Return the (x, y) coordinate for the center point of the cell that contains the specified text.  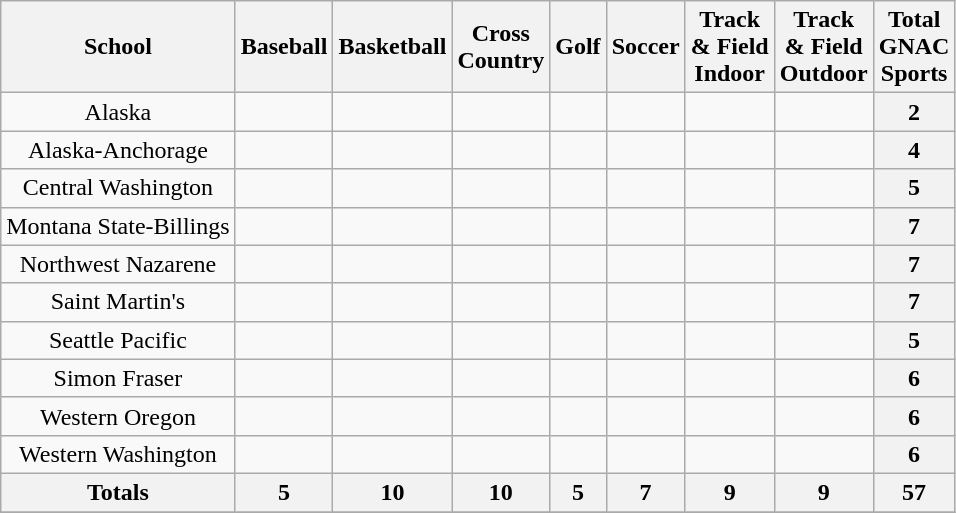
Montana State-Billings (118, 226)
57 (914, 492)
4 (914, 150)
TotalGNACSports (914, 47)
Soccer (646, 47)
Basketball (392, 47)
Central Washington (118, 188)
Track& FieldOutdoor (824, 47)
Golf (578, 47)
Alaska-Anchorage (118, 150)
School (118, 47)
Western Washington (118, 454)
Totals (118, 492)
Baseball (284, 47)
Western Oregon (118, 416)
Saint Martin's (118, 302)
Seattle Pacific (118, 340)
Simon Fraser (118, 378)
Northwest Nazarene (118, 264)
2 (914, 112)
Alaska (118, 112)
Track& FieldIndoor (730, 47)
CrossCountry (501, 47)
